Return the [X, Y] coordinate for the center point of the cell that contains the specified text.  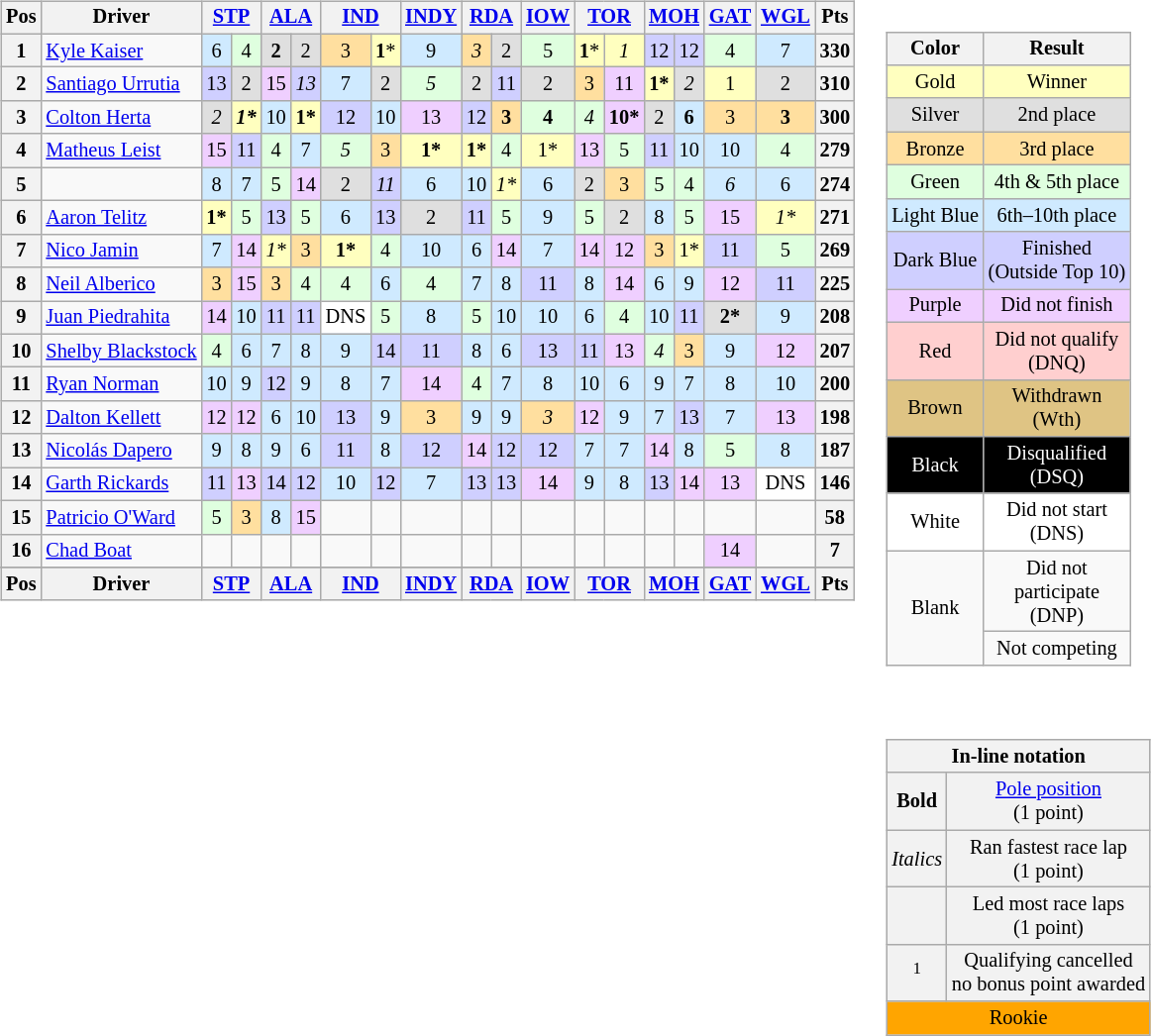
Italics [917, 859]
In-line notation [1018, 757]
274 [835, 184]
2* [730, 318]
Black [935, 466]
146 [835, 484]
Brown [935, 408]
Disqualified(DSQ) [1057, 466]
Qualifying cancelledno bonus point awarded [1048, 973]
330 [835, 51]
Led most race laps(1 point) [1048, 916]
Gold [935, 82]
Matheus Leist [121, 151]
Did not finish [1057, 306]
225 [835, 284]
198 [835, 418]
279 [835, 151]
Result [1057, 49]
3rd place [1057, 149]
269 [835, 251]
6th–10th place [1057, 215]
Nicolás Dapero [121, 451]
Aaron Telitz [121, 218]
2nd place [1057, 115]
10* [624, 118]
Chad Boat [121, 551]
Did not qualify(DNQ) [1057, 351]
Pole position(1 point) [1048, 801]
187 [835, 451]
Green [935, 182]
Bold [917, 801]
200 [835, 384]
Rookie [1018, 1018]
White [935, 522]
Did notparticipate(DNP) [1057, 591]
310 [835, 84]
207 [835, 351]
Red [935, 351]
Light Blue [935, 215]
Ran fastest race lap(1 point) [1048, 859]
16 [21, 551]
Not competing [1057, 649]
Dalton Kellett [121, 418]
271 [835, 218]
Silver [935, 115]
Shelby Blackstock [121, 351]
Santiago Urrutia [121, 84]
300 [835, 118]
Kyle Kaiser [121, 51]
Neil Alberico [121, 284]
Withdrawn(Wth) [1057, 408]
Dark Blue [935, 260]
Patricio O'Ward [121, 517]
Color [935, 49]
Bronze [935, 149]
208 [835, 318]
4th & 5th place [1057, 182]
Did not start(DNS) [1057, 522]
Blank [935, 608]
Colton Herta [121, 118]
58 [835, 517]
Ryan Norman [121, 384]
Nico Jamin [121, 251]
Finished(Outside Top 10) [1057, 260]
Purple [935, 306]
Garth Rickards [121, 484]
Winner [1057, 82]
Juan Piedrahita [121, 318]
